Search for the cell housing the specified text and yield its (x, y) center coordinate. 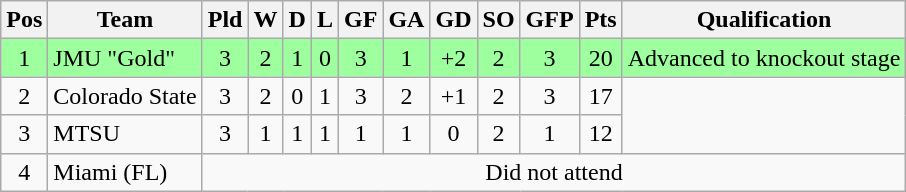
Miami (FL) (125, 172)
4 (24, 172)
JMU "Gold" (125, 58)
GA (406, 20)
Team (125, 20)
D (297, 20)
MTSU (125, 134)
Advanced to knockout stage (764, 58)
17 (600, 96)
Did not attend (554, 172)
+2 (454, 58)
20 (600, 58)
Pld (225, 20)
Pts (600, 20)
Pos (24, 20)
SO (498, 20)
GF (360, 20)
W (266, 20)
GFP (550, 20)
L (324, 20)
12 (600, 134)
Qualification (764, 20)
+1 (454, 96)
Colorado State (125, 96)
GD (454, 20)
